Identify which cell holds the provided text, then report its (x, y) central coordinate. 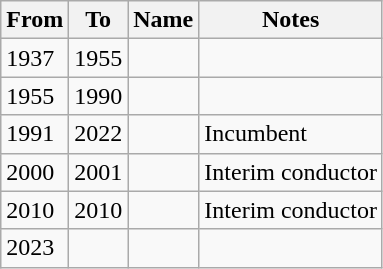
To (98, 20)
2023 (35, 248)
1991 (35, 134)
2022 (98, 134)
1990 (98, 96)
1937 (35, 58)
Name (164, 20)
Notes (291, 20)
Incumbent (291, 134)
2000 (35, 172)
From (35, 20)
2001 (98, 172)
